From the cell containing the given text, extract its center point as (X, Y) coordinate. 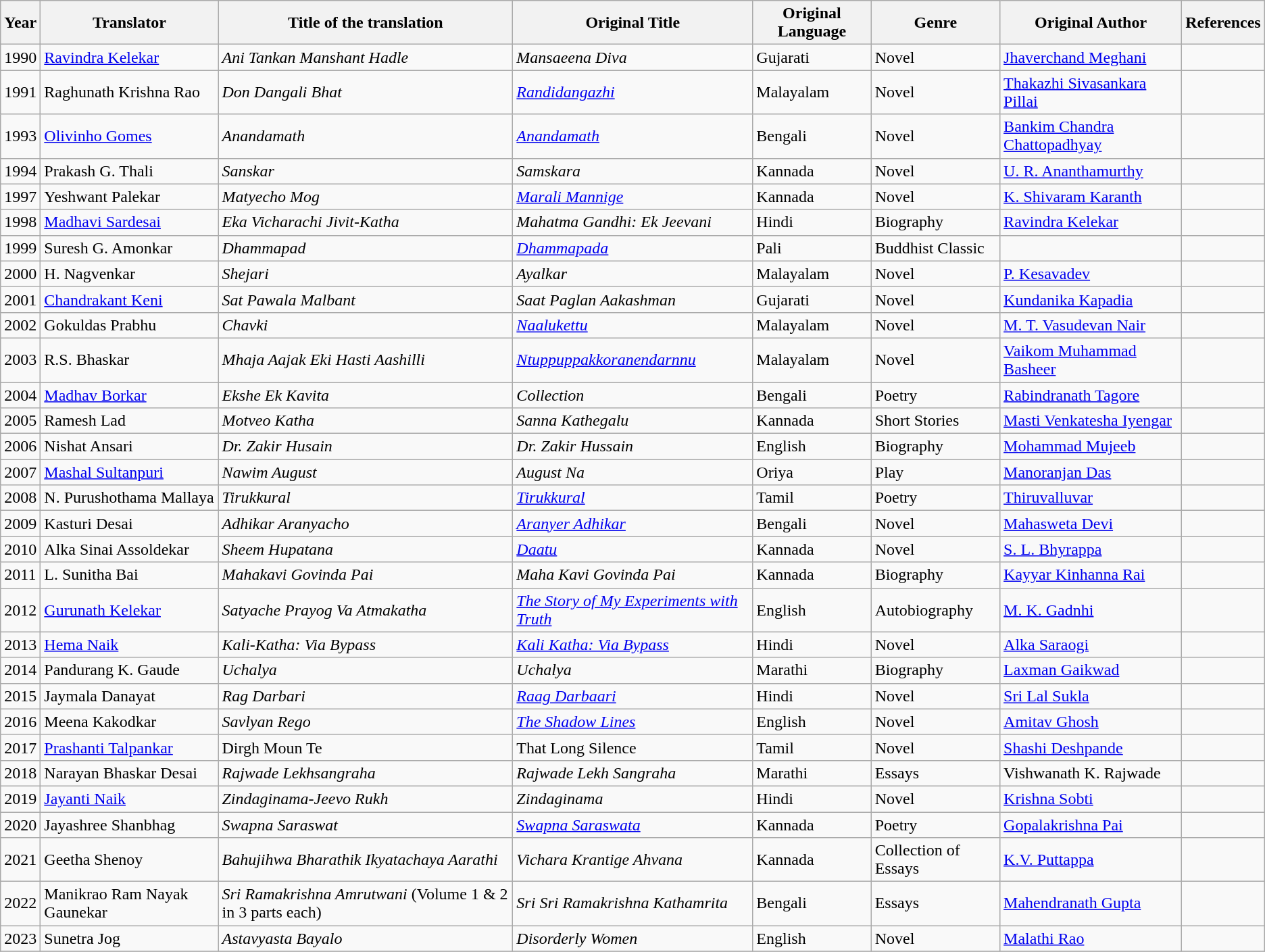
L. Sunitha Bai (130, 575)
Disorderly Women (632, 938)
Ayalkar (632, 274)
Mahasweta Devi (1091, 524)
Kasturi Desai (130, 524)
Madhavi Sardesai (130, 222)
2012 (20, 609)
2008 (20, 498)
Randidangazhi (632, 92)
Dirgh Moun Te (366, 747)
1999 (20, 248)
Prashanti Talpankar (130, 747)
2015 (20, 696)
Vaikom Muhammad Basheer (1091, 359)
Swapna Saraswat (366, 825)
Mansaeena Diva (632, 57)
Adhikar Aranyacho (366, 524)
Rajwade Lekh Sangraha (632, 773)
Bahujihwa Bharathik Ikyatachaya Aarathi (366, 859)
Madhav Borkar (130, 395)
The Story of My Experiments with Truth (632, 609)
Rabindranath Tagore (1091, 395)
2009 (20, 524)
Naalukettu (632, 325)
Original Title (632, 23)
Ntuppuppakkoranendarnnu (632, 359)
Mahendranath Gupta (1091, 904)
Dhammapad (366, 248)
2007 (20, 472)
Alka Saraogi (1091, 645)
Suresh G. Amonkar (130, 248)
Kayyar Kinhanna Rai (1091, 575)
Mohammad Mujeeb (1091, 447)
Dr. Zakir Husain (366, 447)
Motveo Katha (366, 421)
2011 (20, 575)
Marali Mannige (632, 197)
Gopalakrishna Pai (1091, 825)
Mahakavi Govinda Pai (366, 575)
Kundanika Kapadia (1091, 299)
Gurunath Kelekar (130, 609)
Rajwade Lekhsangraha (366, 773)
Oriya (812, 472)
Matyecho Mog (366, 197)
M. K. Gadnhi (1091, 609)
Satyache Prayog Va Atmakatha (366, 609)
Sunetra Jog (130, 938)
Sri Ramakrishna Amrutwani (Volume 1 & 2 in 3 parts each) (366, 904)
Kali-Katha: Via Bypass (366, 645)
2002 (20, 325)
Mashal Sultanpuri (130, 472)
Bankim Chandra Chattopadhyay (1091, 136)
Mhaja Aajak Eki Hasti Aashilli (366, 359)
Play (935, 472)
Laxman Gaikwad (1091, 670)
Sanskar (366, 171)
Title of the translation (366, 23)
Daatu (632, 549)
Masti Venkatesha Iyengar (1091, 421)
1991 (20, 92)
2013 (20, 645)
Swapna Saraswata (632, 825)
Aranyer Adhikar (632, 524)
Manikrao Ram Nayak Gaunekar (130, 904)
Ani Tankan Manshant Hadle (366, 57)
Zindaginama (632, 799)
Eka Vicharachi Jivit-Katha (366, 222)
2010 (20, 549)
Jayashree Shanbhag (130, 825)
Thiruvalluvar (1091, 498)
Translator (130, 23)
Shashi Deshpande (1091, 747)
K. Shivaram Karanth (1091, 197)
1998 (20, 222)
Vishwanath K. Rajwade (1091, 773)
U. R. Ananthamurthy (1091, 171)
Sanna Kathegalu (632, 421)
H. Nagvenkar (130, 274)
Chavki (366, 325)
Narayan Bhaskar Desai (130, 773)
2017 (20, 747)
1997 (20, 197)
2018 (20, 773)
Year (20, 23)
2016 (20, 722)
Original Language (812, 23)
Short Stories (935, 421)
Sri Lal Sukla (1091, 696)
Autobiography (935, 609)
Zindaginama-Jeevo Rukh (366, 799)
Hema Naik (130, 645)
Pali (812, 248)
S. L. Bhyrappa (1091, 549)
Nawim August (366, 472)
Alka Sinai Assoldekar (130, 549)
2021 (20, 859)
Raag Darbaari (632, 696)
Gokuldas Prabhu (130, 325)
Savlyan Rego (366, 722)
Amitav Ghosh (1091, 722)
The Shadow Lines (632, 722)
That Long Silence (632, 747)
August Na (632, 472)
Original Author (1091, 23)
Krishna Sobti (1091, 799)
Yeshwant Palekar (130, 197)
Sat Pawala Malbant (366, 299)
Chandrakant Keni (130, 299)
1993 (20, 136)
Prakash G. Thali (130, 171)
Raghunath Krishna Rao (130, 92)
R.S. Bhaskar (130, 359)
Pandurang K. Gaude (130, 670)
1994 (20, 171)
Rag Darbari (366, 696)
Ramesh Lad (130, 421)
Sri Sri Ramakrishna Kathamrita (632, 904)
2006 (20, 447)
Kali Katha: Via Bypass (632, 645)
Vichara Krantige Ahvana (632, 859)
Astavyasta Bayalo (366, 938)
Collection of Essays (935, 859)
2022 (20, 904)
Ekshe Ek Kavita (366, 395)
Meena Kakodkar (130, 722)
Mahatma Gandhi: Ek Jeevani (632, 222)
Malathi Rao (1091, 938)
Samskara (632, 171)
M. T. Vasudevan Nair (1091, 325)
2005 (20, 421)
Nishat Ansari (130, 447)
Jhaverchand Meghani (1091, 57)
Olivinho Gomes (130, 136)
Thakazhi Sivasankara Pillai (1091, 92)
Sheem Hupatana (366, 549)
References (1223, 23)
Maha Kavi Govinda Pai (632, 575)
2014 (20, 670)
Jaymala Danayat (130, 696)
2020 (20, 825)
Saat Paglan Aakashman (632, 299)
Buddhist Classic (935, 248)
Collection (632, 395)
2001 (20, 299)
Shejari (366, 274)
P. Kesavadev (1091, 274)
Genre (935, 23)
2019 (20, 799)
Manoranjan Das (1091, 472)
Jayanti Naik (130, 799)
N. Purushothama Mallaya (130, 498)
2000 (20, 274)
Geetha Shenoy (130, 859)
Dhammapada (632, 248)
2003 (20, 359)
2004 (20, 395)
Don Dangali Bhat (366, 92)
2023 (20, 938)
Dr. Zakir Hussain (632, 447)
1990 (20, 57)
K.V. Puttappa (1091, 859)
